Detect which cell encompasses the target text, then output its [x, y] center coordinate. 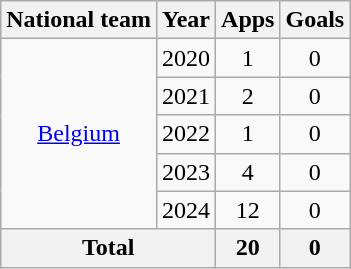
Year [186, 20]
20 [248, 248]
2020 [186, 58]
Apps [248, 20]
National team [79, 20]
12 [248, 210]
2022 [186, 134]
Total [108, 248]
Goals [315, 20]
2023 [186, 172]
4 [248, 172]
2 [248, 96]
2021 [186, 96]
Belgium [79, 134]
2024 [186, 210]
